Extract the (x, y) coordinate from the center of the cell holding the provided text.  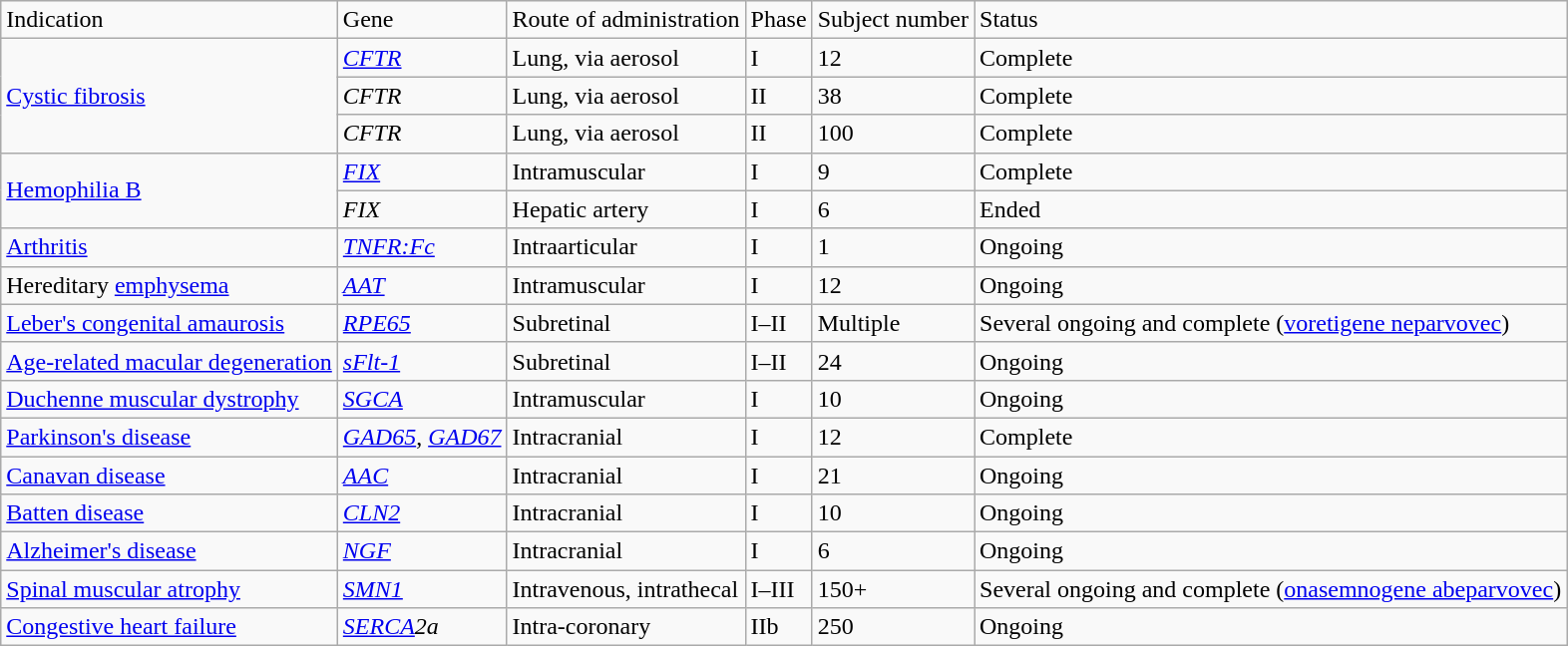
Hemophilia B (170, 190)
9 (893, 171)
Leber's congenital amaurosis (170, 323)
Spinal muscular atrophy (170, 589)
Multiple (893, 323)
Intraarticular (626, 247)
Arthritis (170, 247)
Canavan disease (170, 476)
Congestive heart failure (170, 627)
Parkinson's disease (170, 437)
Alzheimer's disease (170, 551)
AAT (422, 285)
Duchenne muscular dystrophy (170, 399)
TNFR:Fc (422, 247)
CLN2 (422, 513)
I–III (778, 589)
Batten disease (170, 513)
sFlt-1 (422, 361)
21 (893, 476)
Intra-coronary (626, 627)
Age-related macular degeneration (170, 361)
Route of administration (626, 20)
100 (893, 134)
IIb (778, 627)
Hepatic artery (626, 209)
RPE65 (422, 323)
24 (893, 361)
Subject number (893, 20)
Several ongoing and complete (voretigene neparvovec) (1270, 323)
GAD65, GAD67 (422, 437)
Indication (170, 20)
SERCA2a (422, 627)
38 (893, 96)
Status (1270, 20)
Ended (1270, 209)
NGF (422, 551)
Gene (422, 20)
AAC (422, 476)
SGCA (422, 399)
150+ (893, 589)
1 (893, 247)
Hereditary emphysema (170, 285)
SMN1 (422, 589)
Cystic fibrosis (170, 96)
Several ongoing and complete (onasemnogene abeparvovec) (1270, 589)
Intravenous, intrathecal (626, 589)
Phase (778, 20)
250 (893, 627)
